Return (X, Y) of the center of cell containing provided text 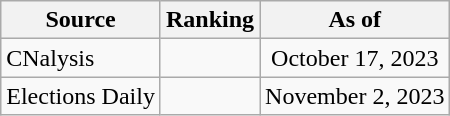
CNalysis (81, 58)
As of (355, 20)
Elections Daily (81, 96)
November 2, 2023 (355, 96)
October 17, 2023 (355, 58)
Source (81, 20)
Ranking (210, 20)
